Pinpoint the cell where the given text exists, returning its (X, Y) midpoint coordinate. 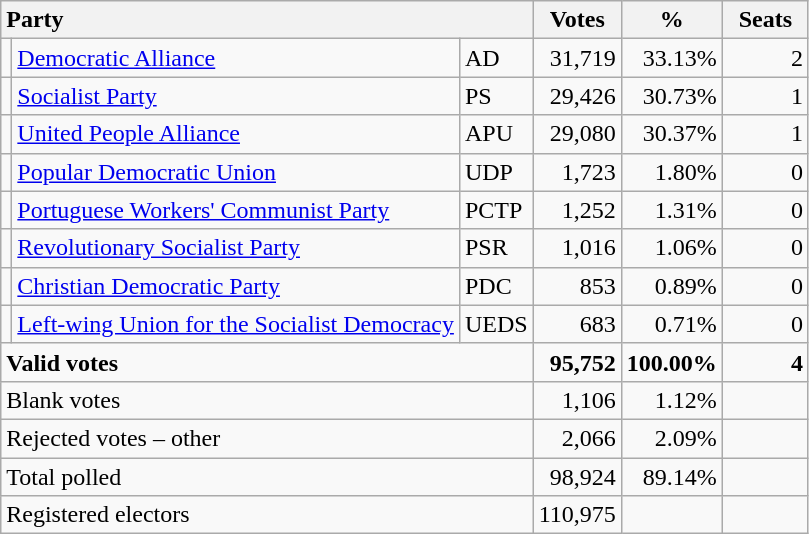
Total polled (267, 477)
33.13% (672, 58)
100.00% (672, 362)
30.73% (672, 96)
United People Alliance (236, 134)
2.09% (672, 438)
1,016 (577, 248)
Democratic Alliance (236, 58)
Christian Democratic Party (236, 286)
1.31% (672, 210)
1.80% (672, 172)
PS (496, 96)
Portuguese Workers' Communist Party (236, 210)
1,106 (577, 400)
Revolutionary Socialist Party (236, 248)
95,752 (577, 362)
Valid votes (267, 362)
2,066 (577, 438)
98,924 (577, 477)
1,252 (577, 210)
89.14% (672, 477)
Socialist Party (236, 96)
4 (765, 362)
683 (577, 324)
110,975 (577, 515)
Votes (577, 20)
PSR (496, 248)
PCTP (496, 210)
2 (765, 58)
1.06% (672, 248)
Left-wing Union for the Socialist Democracy (236, 324)
Popular Democratic Union (236, 172)
Rejected votes – other (267, 438)
30.37% (672, 134)
APU (496, 134)
0.89% (672, 286)
Seats (765, 20)
31,719 (577, 58)
UEDS (496, 324)
0.71% (672, 324)
29,080 (577, 134)
Blank votes (267, 400)
1.12% (672, 400)
29,426 (577, 96)
853 (577, 286)
% (672, 20)
UDP (496, 172)
Registered electors (267, 515)
1,723 (577, 172)
Party (267, 20)
AD (496, 58)
PDC (496, 286)
